Extract the (X, Y) coordinate from the center of the cell holding the provided text.  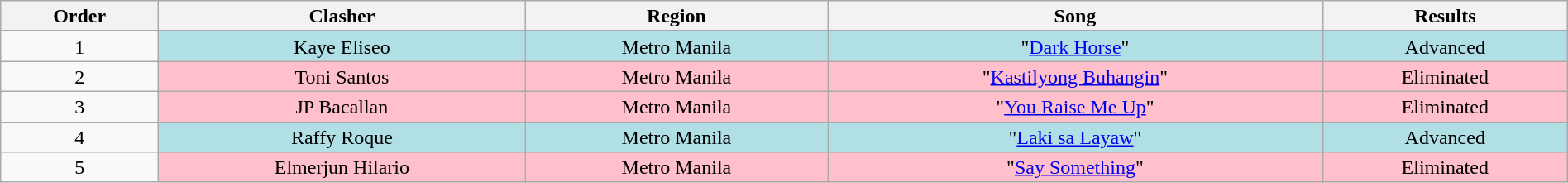
JP Bacallan (342, 106)
5 (79, 167)
Kaye Eliseo (342, 46)
Order (79, 17)
1 (79, 46)
Results (1445, 17)
"Say Something" (1075, 167)
Elmerjun Hilario (342, 167)
2 (79, 76)
Clasher (342, 17)
Region (676, 17)
Song (1075, 17)
4 (79, 137)
"Laki sa Layaw" (1075, 137)
3 (79, 106)
"You Raise Me Up" (1075, 106)
"Kastilyong Buhangin" (1075, 76)
Raffy Roque (342, 137)
"Dark Horse" (1075, 46)
Toni Santos (342, 76)
